Return the (X, Y) coordinate for the center point of the cell that contains the specified text.  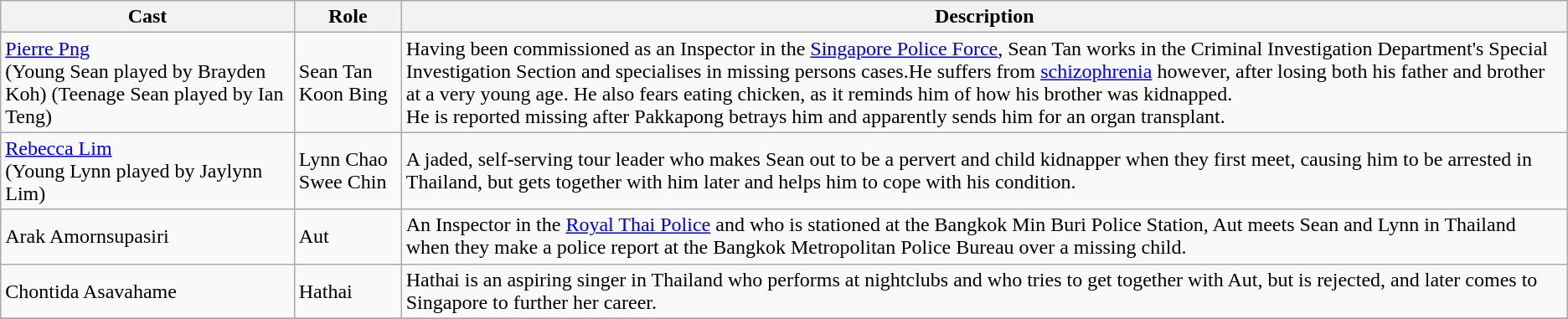
Pierre Png(Young Sean played by Brayden Koh) (Teenage Sean played by Ian Teng) (147, 82)
Description (984, 17)
Sean Tan Koon Bing (348, 82)
Arak Amornsupasiri (147, 236)
Lynn Chao Swee Chin (348, 171)
Rebecca Lim(Young Lynn played by Jaylynn Lim) (147, 171)
Chontida Asavahame (147, 291)
Cast (147, 17)
Role (348, 17)
Aut (348, 236)
Hathai (348, 291)
